Find where the given text appears and provide that cell's center as [X, Y] coordinate. 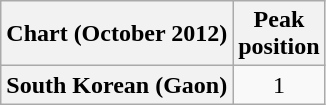
South Korean (Gaon) [117, 85]
Chart (October 2012) [117, 34]
Peakposition [279, 34]
1 [279, 85]
